Locate the cell with the specified text and output its [x, y] center coordinate. 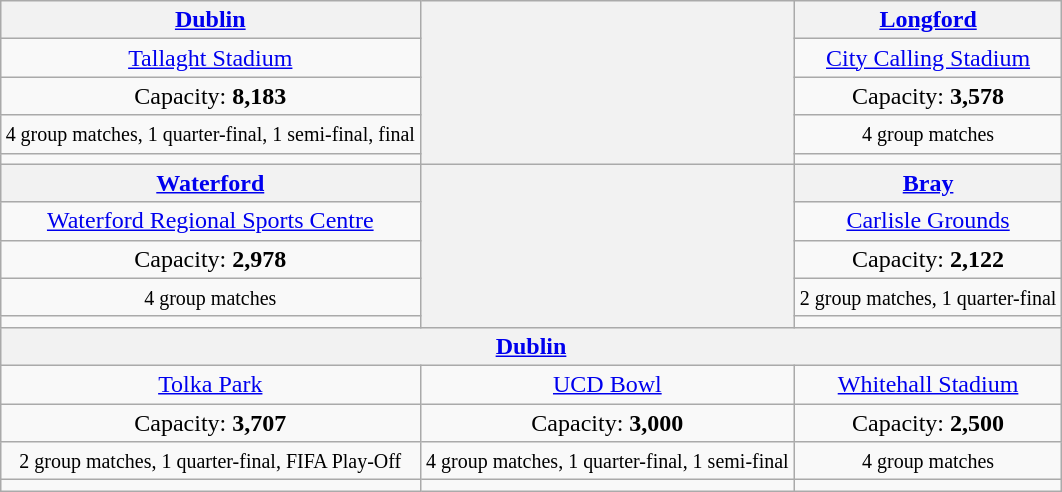
UCD Bowl [607, 384]
Waterford [210, 183]
Waterford Regional Sports Centre [210, 221]
4 group matches, 1 quarter-final, 1 semi-final, final [210, 134]
Whitehall Stadium [928, 384]
Longford [928, 20]
Carlisle Grounds [928, 221]
2 group matches, 1 quarter-final [928, 297]
2 group matches, 1 quarter-final, FIFA Play-Off [210, 461]
Capacity: 2,500 [928, 423]
City Calling Stadium [928, 58]
4 group matches, 1 quarter-final, 1 semi-final [607, 461]
Capacity: 8,183 [210, 96]
Tolka Park [210, 384]
Capacity: 3,000 [607, 423]
Capacity: 3,578 [928, 96]
Capacity: 2,122 [928, 259]
Bray [928, 183]
Capacity: 3,707 [210, 423]
Tallaght Stadium [210, 58]
Capacity: 2,978 [210, 259]
